Provide the (x, y) coordinate of the cell's center where the given text is located.  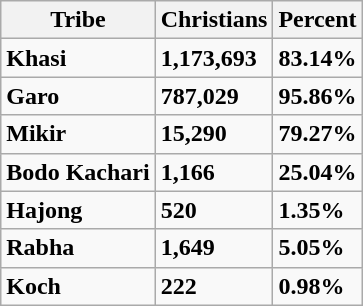
787,029 (214, 96)
Tribe (78, 20)
Garo (78, 96)
Koch (78, 286)
1.35% (318, 210)
Bodo Kachari (78, 172)
Rabha (78, 248)
5.05% (318, 248)
Percent (318, 20)
95.86% (318, 96)
0.98% (318, 286)
Hajong (78, 210)
520 (214, 210)
25.04% (318, 172)
1,649 (214, 248)
15,290 (214, 134)
Khasi (78, 58)
222 (214, 286)
Christians (214, 20)
Mikir (78, 134)
1,166 (214, 172)
79.27% (318, 134)
83.14% (318, 58)
1,173,693 (214, 58)
